Capture the cell that displays the provided text and extract its [x, y] central coordinate. 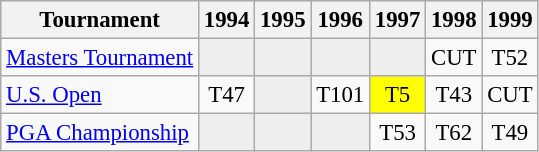
T62 [454, 133]
T53 [398, 133]
1996 [340, 20]
T47 [227, 95]
1998 [454, 20]
1994 [227, 20]
U.S. Open [100, 95]
T5 [398, 95]
Tournament [100, 20]
1997 [398, 20]
T43 [454, 95]
1995 [283, 20]
Masters Tournament [100, 58]
PGA Championship [100, 133]
T101 [340, 95]
T52 [510, 58]
T49 [510, 133]
1999 [510, 20]
